Extract the (X, Y) coordinate from the center of the cell holding the provided text.  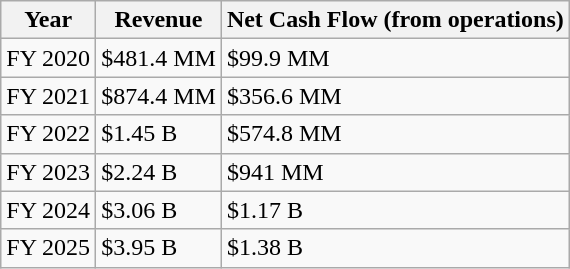
FY 2025 (48, 248)
$1.38 B (395, 248)
Revenue (159, 20)
$3.06 B (159, 210)
FY 2024 (48, 210)
$481.4 MM (159, 58)
Net Cash Flow (from operations) (395, 20)
FY 2021 (48, 96)
$874.4 MM (159, 96)
$574.8 MM (395, 134)
FY 2020 (48, 58)
FY 2022 (48, 134)
$1.17 B (395, 210)
$356.6 MM (395, 96)
$99.9 MM (395, 58)
$3.95 B (159, 248)
Year (48, 20)
$1.45 B (159, 134)
$941 MM (395, 172)
$2.24 B (159, 172)
FY 2023 (48, 172)
